Capture the cell that displays the provided text and extract its (x, y) central coordinate. 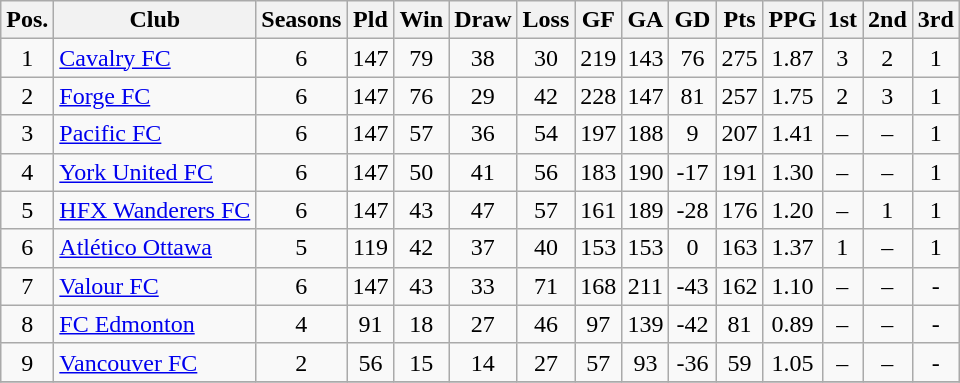
275 (740, 58)
0 (692, 248)
0.89 (792, 324)
46 (546, 324)
79 (422, 58)
1.41 (792, 134)
41 (483, 172)
47 (483, 210)
7 (28, 286)
71 (546, 286)
29 (483, 96)
8 (28, 324)
93 (646, 362)
Vancouver FC (155, 362)
Win (422, 20)
Valour FC (155, 286)
-42 (692, 324)
91 (370, 324)
189 (646, 210)
33 (483, 286)
211 (646, 286)
GD (692, 20)
Pacific FC (155, 134)
1.10 (792, 286)
183 (598, 172)
59 (740, 362)
PPG (792, 20)
1.30 (792, 172)
143 (646, 58)
3rd (936, 20)
161 (598, 210)
197 (598, 134)
1.05 (792, 362)
14 (483, 362)
139 (646, 324)
1.37 (792, 248)
1st (842, 20)
GF (598, 20)
207 (740, 134)
2nd (887, 20)
119 (370, 248)
HFX Wanderers FC (155, 210)
15 (422, 362)
1.87 (792, 58)
Draw (483, 20)
36 (483, 134)
Pts (740, 20)
97 (598, 324)
Seasons (302, 20)
168 (598, 286)
37 (483, 248)
Club (155, 20)
Cavalry FC (155, 58)
30 (546, 58)
-43 (692, 286)
1.20 (792, 210)
162 (740, 286)
-36 (692, 362)
228 (598, 96)
191 (740, 172)
-28 (692, 210)
54 (546, 134)
163 (740, 248)
18 (422, 324)
Loss (546, 20)
GA (646, 20)
38 (483, 58)
Pld (370, 20)
50 (422, 172)
257 (740, 96)
York United FC (155, 172)
Pos. (28, 20)
188 (646, 134)
40 (546, 248)
1.75 (792, 96)
FC Edmonton (155, 324)
176 (740, 210)
219 (598, 58)
190 (646, 172)
Forge FC (155, 96)
-17 (692, 172)
Atlético Ottawa (155, 248)
